Scan for the cell matching the given text and deliver its (X, Y) coordinate at center. 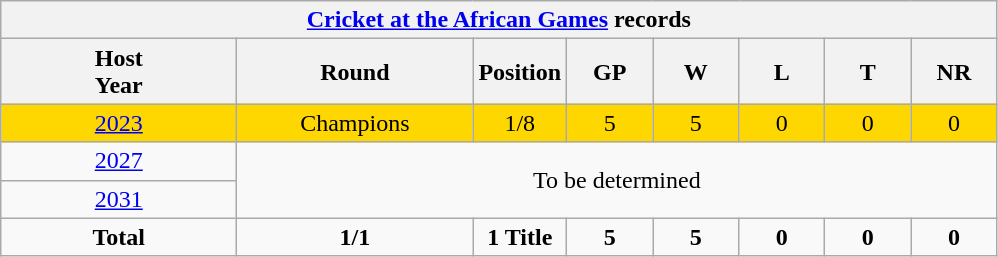
NR (954, 72)
1/1 (355, 237)
To be determined (617, 180)
1 Title (520, 237)
L (782, 72)
W (696, 72)
1/8 (520, 123)
Champions (355, 123)
2023 (119, 123)
Round (355, 72)
2027 (119, 161)
Total (119, 237)
Cricket at the African Games records (499, 20)
T (868, 72)
2031 (119, 199)
Position (520, 72)
GP (610, 72)
HostYear (119, 72)
